Extract the [X, Y] coordinate from the center of the cell holding the provided text.  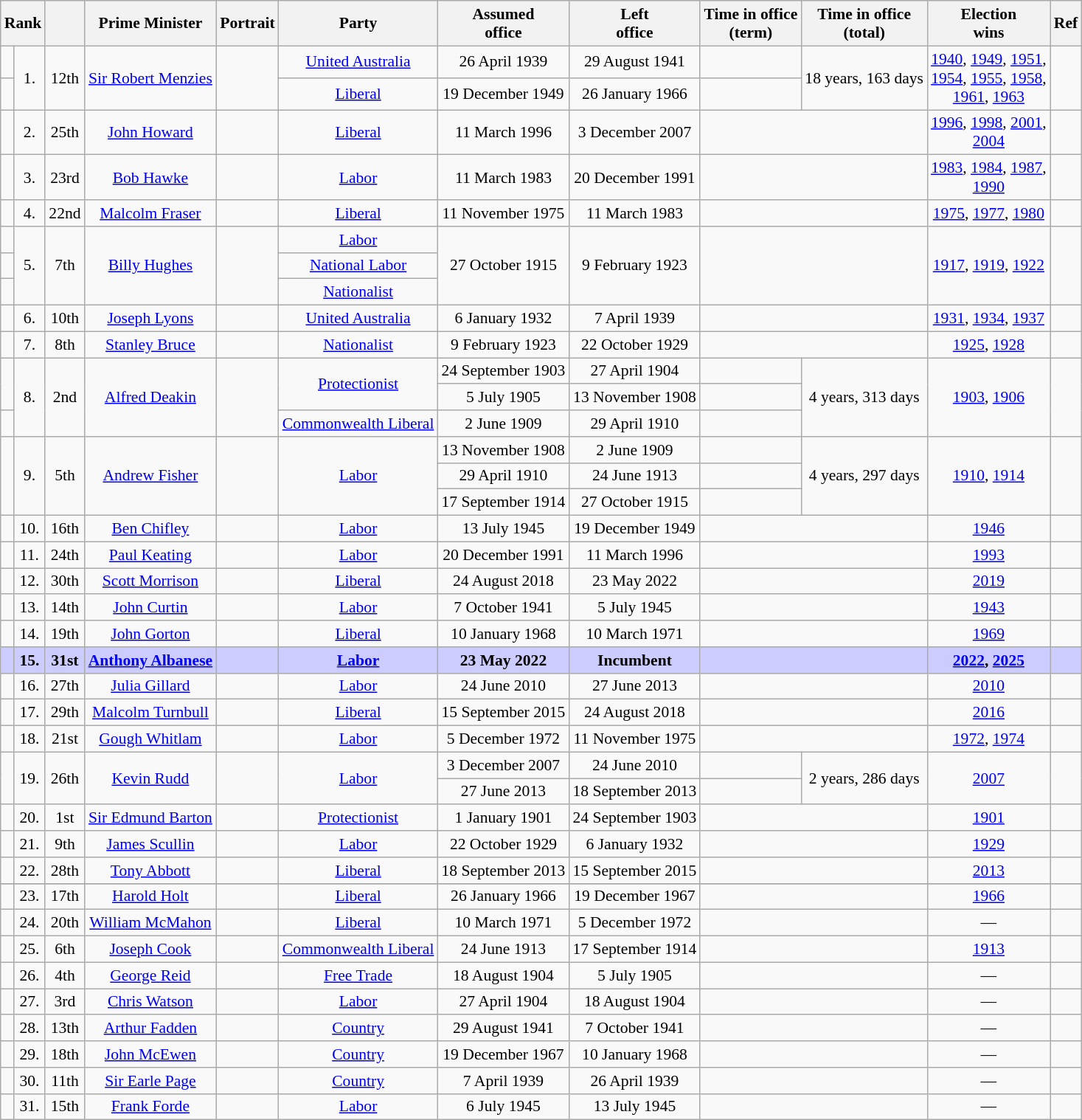
14th [65, 608]
1910, 1914 [988, 477]
10. [30, 529]
Ben Chifley [150, 529]
20. [30, 818]
National Labor [358, 266]
13th [65, 1029]
15th [65, 1107]
Stanley Bruce [150, 345]
1931, 1934, 1937 [988, 319]
26. [30, 975]
26th [65, 778]
2022, 2025 [988, 660]
12. [30, 581]
1972, 1974 [988, 739]
9th [65, 844]
2016 [988, 713]
Sir Earle Page [150, 1081]
Sir Robert Menzies [150, 78]
7th [65, 266]
5th [65, 477]
Time in office(total) [864, 24]
Malcolm Fraser [150, 213]
2013 [988, 871]
Malcolm Turnbull [150, 713]
6th [65, 950]
Harold Holt [150, 896]
John Curtin [150, 608]
19. [30, 778]
2. [30, 133]
Electionwins [988, 24]
Joseph Lyons [150, 319]
Free Trade [358, 975]
28. [30, 1029]
17th [65, 896]
Frank Forde [150, 1107]
2019 [988, 581]
1996, 1998, 2001,2004 [988, 133]
1st [65, 818]
7. [30, 345]
3rd [65, 1002]
2 years, 286 days [864, 778]
20th [65, 923]
8th [65, 345]
17. [30, 713]
24th [65, 555]
12th [65, 78]
4 years, 313 days [864, 397]
18. [30, 739]
Bob Hawke [150, 177]
8. [30, 397]
5 July 1945 [634, 608]
27th [65, 686]
Prime Minister [150, 24]
1929 [988, 844]
15. [30, 660]
Portrait [247, 24]
2010 [988, 686]
19th [65, 634]
William McMahon [150, 923]
1993 [988, 555]
Andrew Fisher [150, 477]
Julia Gillard [150, 686]
10th [65, 319]
1925, 1928 [988, 345]
4 years, 297 days [864, 477]
9. [30, 477]
Kevin Rudd [150, 778]
3. [30, 177]
1917, 1919, 1922 [988, 266]
16th [65, 529]
31. [30, 1107]
25th [65, 133]
1946 [988, 529]
24. [30, 923]
11th [65, 1081]
28th [65, 871]
21st [65, 739]
2nd [65, 397]
Rank [24, 24]
1975, 1977, 1980 [988, 213]
13. [30, 608]
6. [30, 319]
Time in office(term) [751, 24]
Sir Edmund Barton [150, 818]
6 July 1945 [503, 1107]
21. [30, 844]
16. [30, 686]
John Gorton [150, 634]
Alfred Deakin [150, 397]
Scott Morrison [150, 581]
23rd [65, 177]
Tony Abbott [150, 871]
1943 [988, 608]
1913 [988, 950]
Incumbent [634, 660]
Paul Keating [150, 555]
2007 [988, 778]
Assumedoffice [503, 24]
23. [30, 896]
29. [30, 1054]
1940, 1949, 1951,1954, 1955, 1958, 1961, 1963 [988, 78]
31st [65, 660]
30. [30, 1081]
1 January 1901 [503, 818]
25. [30, 950]
1966 [988, 896]
1901 [988, 818]
1903, 1906 [988, 397]
Ref [1066, 24]
4th [65, 975]
18th [65, 1054]
Arthur Fadden [150, 1029]
Chris Watson [150, 1002]
John McEwen [150, 1054]
11. [30, 555]
4. [30, 213]
14. [30, 634]
George Reid [150, 975]
1969 [988, 634]
1983, 1984, 1987,1990 [988, 177]
30th [65, 581]
1. [30, 78]
Leftoffice [634, 24]
John Howard [150, 133]
29th [65, 713]
James Scullin [150, 844]
18 years, 163 days [864, 78]
5. [30, 266]
Billy Hughes [150, 266]
Party [358, 24]
22nd [65, 213]
Anthony Albanese [150, 660]
Joseph Cook [150, 950]
27. [30, 1002]
Gough Whitlam [150, 739]
22. [30, 871]
